Locate the cell with the specified text and output its [x, y] center coordinate. 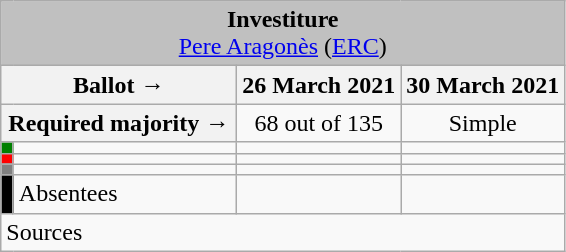
Sources [283, 232]
68 out of 135 [319, 123]
Ballot → [119, 85]
26 March 2021 [319, 85]
Required majority → [119, 123]
30 March 2021 [483, 85]
Absentees [125, 194]
Simple [483, 123]
InvestiturePere Aragonès (ERC) [283, 34]
